Return (X, Y) of the center of cell containing provided text 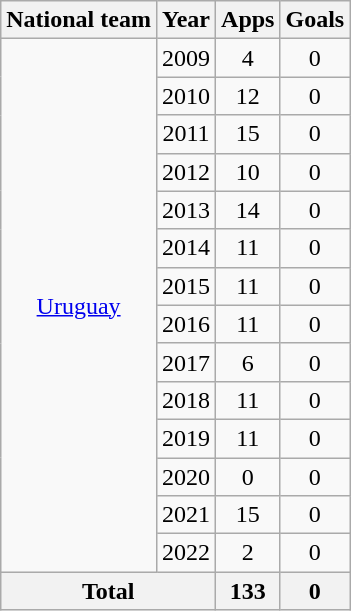
2011 (186, 134)
2014 (186, 248)
Uruguay (79, 306)
2010 (186, 96)
2016 (186, 324)
2 (248, 553)
2020 (186, 477)
2021 (186, 515)
Year (186, 20)
2009 (186, 58)
4 (248, 58)
Total (108, 591)
National team (79, 20)
12 (248, 96)
6 (248, 362)
133 (248, 591)
2019 (186, 438)
10 (248, 172)
2022 (186, 553)
Goals (315, 20)
2018 (186, 400)
2017 (186, 362)
2015 (186, 286)
2013 (186, 210)
14 (248, 210)
Apps (248, 20)
2012 (186, 172)
